Detect which cell encompasses the target text, then output its [X, Y] center coordinate. 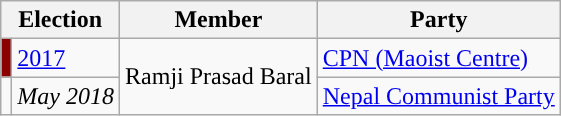
Ramji Prasad Baral [219, 77]
Election [60, 20]
Member [219, 20]
2017 [66, 58]
May 2018 [66, 96]
Nepal Communist Party [438, 96]
CPN (Maoist Centre) [438, 58]
Party [438, 20]
